Locate the cell with the specified text and output its (X, Y) center coordinate. 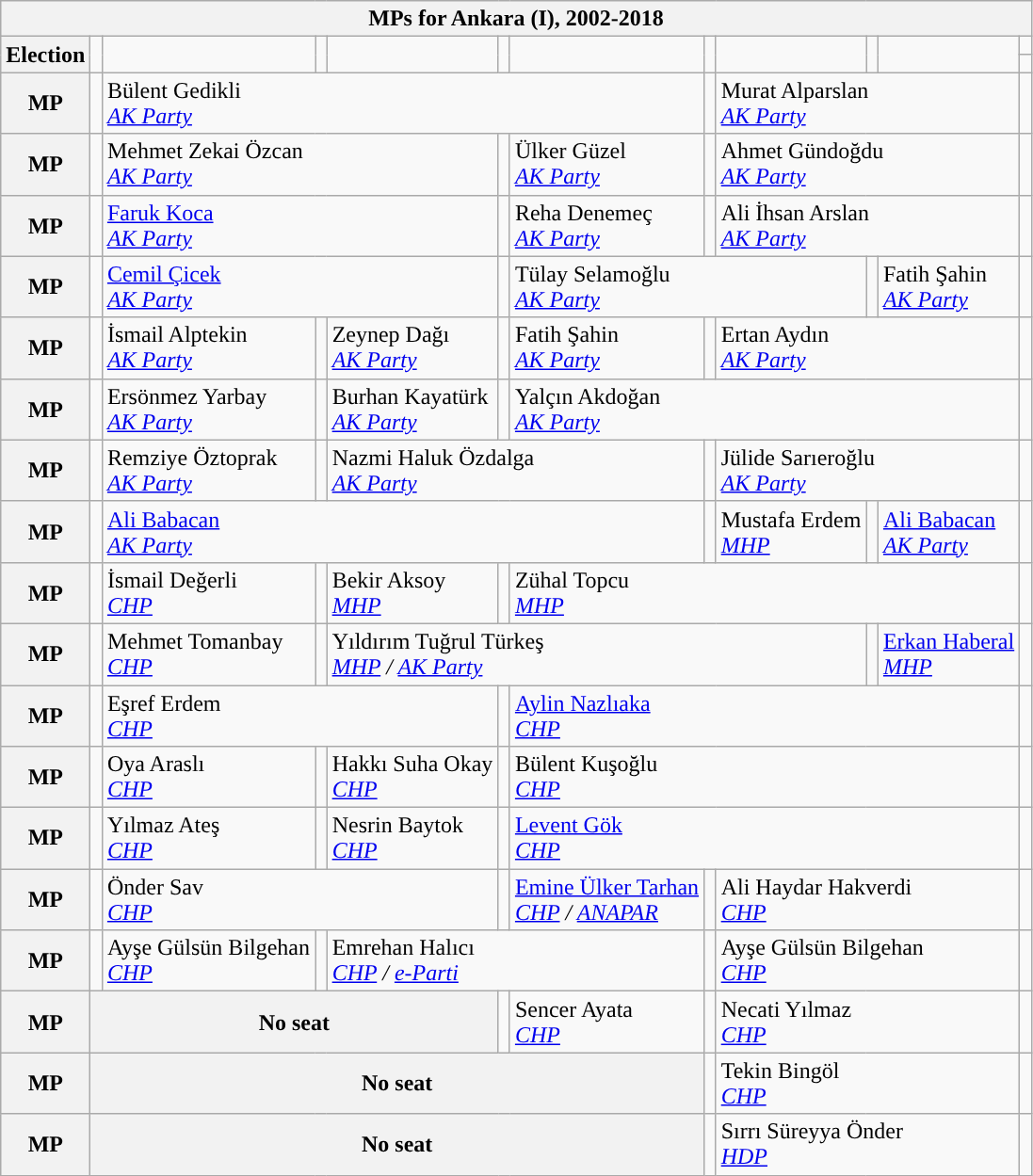
İsmail AlptekinAK Party (208, 348)
Hakkı Suha OkayCHP (412, 778)
Nazmi Haluk ÖzdalgaAK Party (515, 471)
Burhan KayatürkAK Party (412, 409)
Bekir AksoyMHP (412, 593)
Mehmet TomanbayCHP (208, 653)
Yıldırım Tuğrul TürkeşMHP / AK Party (597, 653)
Ali Haydar HakverdiCHP (868, 900)
Election (45, 55)
Bülent KuşoğluCHP (765, 778)
Önder SavCHP (299, 900)
Faruk KocaAK Party (299, 226)
MPs for Ankara (I), 2002-2018 (516, 19)
Yılmaz AteşCHP (208, 838)
Sırrı Süreyya ÖnderHDP (868, 1145)
Necati YılmazCHP (868, 1023)
Eşref ErdemCHP (299, 716)
Ali İhsan ArslanAK Party (868, 226)
Sencer AyataCHP (606, 1023)
Emrehan HalıcıCHP / e-Parti (515, 960)
Tülay SelamoğluAK Party (687, 286)
Tekin BingölCHP (868, 1083)
İsmail DeğerliCHP (208, 593)
Emine Ülker TarhanCHP / ANAPAR (606, 900)
Mustafa ErdemMHP (791, 531)
Yalçın AkdoğanAK Party (765, 409)
Ahmet GündoğduAK Party (868, 164)
Zeynep DağıAK Party (412, 348)
Reha DenemeçAK Party (606, 226)
Levent GökCHP (765, 838)
Jülide SarıeroğluAK Party (868, 471)
Murat AlparslanAK Party (868, 104)
Bülent GedikliAK Party (403, 104)
Ülker GüzelAK Party (606, 164)
Oya AraslıCHP (208, 778)
Cemil ÇicekAK Party (299, 286)
Remziye ÖztoprakAK Party (208, 471)
Ertan AydınAK Party (868, 348)
Erkan HaberalMHP (948, 653)
Aylin NazlıakaCHP (765, 716)
Ersönmez YarbayAK Party (208, 409)
Nesrin BaytokCHP (412, 838)
Mehmet Zekai ÖzcanAK Party (299, 164)
Zühal TopcuMHP (765, 593)
